Detect which cell encompasses the target text, then output its [x, y] center coordinate. 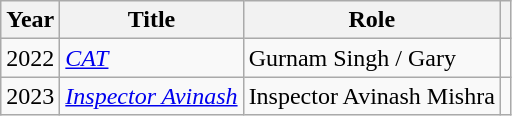
Inspector Avinash [152, 96]
Inspector Avinash Mishra [372, 96]
Year [30, 20]
CAT [152, 58]
Gurnam Singh / Gary [372, 58]
2022 [30, 58]
Role [372, 20]
2023 [30, 96]
Title [152, 20]
